Provide the [X, Y] coordinate of the cell's center where the given text is located.  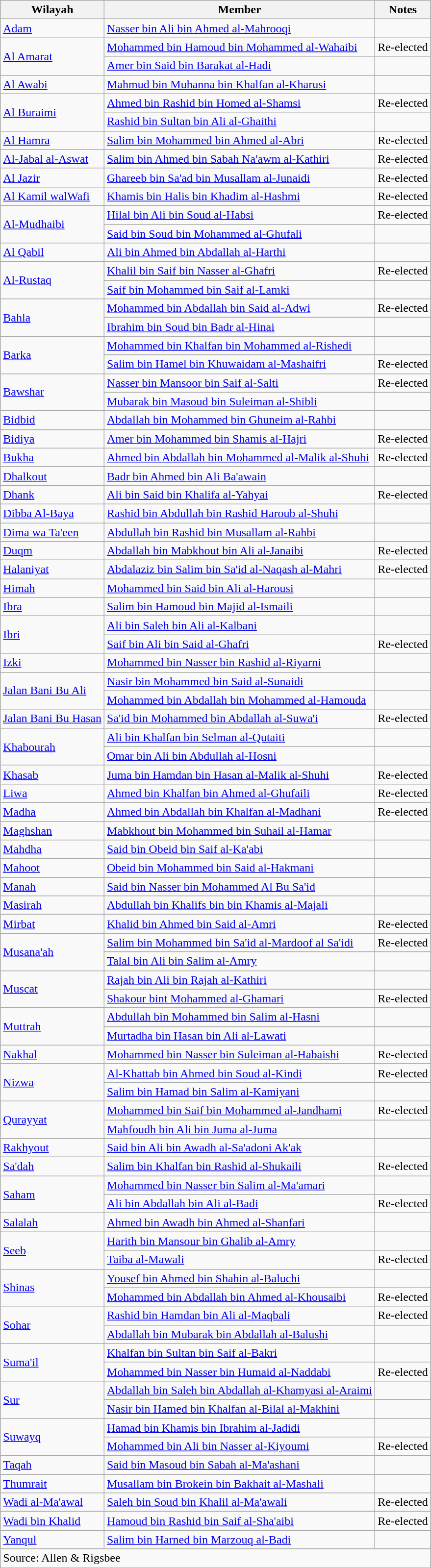
Abdalaziz bin Salim bin Sa'id al-Naqash al-Mahri [239, 570]
Nasir bin Mohammed bin Said al-Sunaidi [239, 681]
Mahoot [52, 868]
Wadi al-Ma'awal [52, 1502]
Al Buraimi [52, 112]
Ahmed bin Abdallah bin Mohammed al-Malik al-Shuhi [239, 457]
Ghareeb bin Sa'ad bin Musallam al-Junaidi [239, 177]
Badr bin Ahmed bin Ali Ba'awain [239, 476]
Mohammed bin Hamoud bin Mohammed al-Wahaibi [239, 47]
Member [239, 10]
Masirah [52, 905]
Al Qabil [52, 252]
Nasser bin Mansoor bin Saif al-Salti [239, 383]
Sa'dah [52, 1167]
Sohar [52, 1325]
Wilayah [52, 10]
Nasser bin Ali bin Ahmed al-Mahrooqi [239, 28]
Mabkhout bin Mohammed bin Suhail al-Hamar [239, 831]
Al-Khattab bin Ahmed bin Soud al-Kindi [239, 1073]
Dhalkout [52, 476]
Salim bin Mohammed bin Ahmed al-Abri [239, 140]
Al-Mudhaibi [52, 224]
Ahmed bin Khalfan bin Ahmed al-Ghufaili [239, 793]
Salim bin Mohammed bin Sa'id al-Mardoof al Sa'idi [239, 943]
Mohammed bin Ali bin Nasser al-Kiyoumi [239, 1446]
Mohammed bin Said bin Ali al-Harousi [239, 588]
Nakhal [52, 1054]
Mohammed bin Nasser bin Humaid al-Naddabi [239, 1371]
Ibri [52, 635]
Mohammed bin Khalfan bin Mohammed al-Rishedi [239, 346]
Jalan Bani Bu Hasan [52, 719]
Said bin Nasser bin Mohammed Al Bu Sa'id [239, 887]
Amer bin Mohammed bin Shamis al-Hajri [239, 439]
Hilal bin Ali bin Soud al-Habsi [239, 215]
Source: Allen & Rigsbee [216, 1558]
Jalan Bani Bu Ali [52, 691]
Abdallah bin Saleh bin Abdallah al-Khamyasi al-Araimi [239, 1390]
Harith bin Mansour bin Ghalib al-Amry [239, 1241]
Halaniyat [52, 570]
Yanqul [52, 1540]
Mohammed bin Nasser bin Rashid al-Riyarni [239, 663]
Al-Jabal al-Aswat [52, 159]
Ibra [52, 607]
Qurayyat [52, 1120]
Salim bin Khalfan bin Rashid al-Shukaili [239, 1167]
Bahla [52, 318]
Saif bin Ali bin Said al-Ghafri [239, 644]
Wadi bin Khalid [52, 1521]
Mohammed bin Nasser bin Suleiman al-Habaishi [239, 1054]
Al Jazir [52, 177]
Sa'id bin Mohammed bin Abdallah al-Suwa'i [239, 719]
Rashid bin Sultan bin Ali al-Ghaithi [239, 122]
Ali bin Ahmed bin Abdallah al-Harthi [239, 252]
Maghshan [52, 831]
Himah [52, 588]
Rashid bin Abdullah bin Rashid Haroub al-Shuhi [239, 513]
Shakour bint Mohammed al-Ghamari [239, 998]
Mubarak bin Masoud bin Suleiman al-Shibli [239, 401]
Muscat [52, 989]
Amer bin Said bin Barakat al-Hadi [239, 66]
Thumrait [52, 1484]
Taqah [52, 1465]
Salim bin Hamoud bin Majid al-Ismaili [239, 607]
Duqm [52, 551]
Suwayq [52, 1437]
Salim bin Ahmed bin Sabah Na'awm al-Kathiri [239, 159]
Mahmud bin Muhanna bin Khalfan al-Kharusi [239, 84]
Sur [52, 1399]
Khasab [52, 774]
Mirbat [52, 924]
Abdallah bin Mubarak bin Abdallah al-Balushi [239, 1334]
Mohammed bin Abdallah bin Ahmed al-Khousaibi [239, 1297]
Abdullah bin Mohammed bin Salim al-Hasni [239, 1017]
Mohammed bin Nasser bin Salim al-Ma'amari [239, 1185]
Salim bin Hamad bin Salim al-Kamiyani [239, 1092]
Notes [403, 10]
Izki [52, 663]
Ali bin Khalfan bin Selman al-Qutaiti [239, 737]
Abdullah bin Rashid bin Musallam al-Rahbi [239, 532]
Nasir bin Hamed bin Khalfan al-Bilal al-Makhini [239, 1409]
Salim bin Harned bin Marzouq al-Badi [239, 1540]
Hamad bin Khamis bin Ibrahim al-Jadidi [239, 1428]
Saham [52, 1195]
Ali bin Said bin Khalifa al-Yahyai [239, 495]
Ali bin Abdallah bin Ali al-Badi [239, 1204]
Khalfan bin Sultan bin Saif al-Bakri [239, 1353]
Al Amarat [52, 56]
Barka [52, 355]
Ahmed bin Rashid bin Homed al-Shamsi [239, 103]
Al-Rustaq [52, 280]
Musana'ah [52, 952]
Ibrahim bin Soud bin Badr al-Hinai [239, 327]
Musallam bin Brokein bin Bakhait al-Mashali [239, 1484]
Said bin Soud bin Mohammed al-Ghufali [239, 234]
Al Kamil walWafi [52, 196]
Yousef bin Ahmed bin Shahin al-Baluchi [239, 1278]
Rajah bin Ali bin Rajah al-Kathiri [239, 980]
Saif bin Mohammed bin Saif al-Lamki [239, 290]
Mohammed bin Abdallah bin Mohammed al-Hamouda [239, 700]
Omar bin Ali bin Abdullah al-Hosni [239, 756]
Adam [52, 28]
Bukha [52, 457]
Juma bin Hamdan bin Hasan al-Malik al-Shuhi [239, 774]
Muttrah [52, 1026]
Mahdha [52, 849]
Khamis bin Halis bin Khadim al-Hashmi [239, 196]
Bidiya [52, 439]
Shinas [52, 1288]
Obeid bin Mohammed bin Said al-Hakmani [239, 868]
Dibba Al-Baya [52, 513]
Seeb [52, 1250]
Said bin Ali bin Awadh al-Sa'adoni Ak'ak [239, 1148]
Abdallah bin Mabkhout bin Ali al-Janaibi [239, 551]
Dhank [52, 495]
Khalid bin Ahmed bin Said al-Amri [239, 924]
Said bin Masoud bin Sabah al-Ma'ashani [239, 1465]
Bawshar [52, 392]
Ahmed bin Abdallah bin Khalfan al-Madhani [239, 812]
Mohammed bin Abdallah bin Said al-Adwi [239, 308]
Al Awabi [52, 84]
Salim bin Hamel bin Khuwaidam al-Mashaifri [239, 364]
Talal bin Ali bin Salim al-Amry [239, 961]
Rashid bin Hamdan bin Ali al-Maqbali [239, 1316]
Abdallah bin Mohammed bin Ghuneim al-Rahbi [239, 420]
Ali bin Saleh bin Ali al-Kalbani [239, 625]
Hamoud bin Rashid bin Saif al-Sha'aibi [239, 1521]
Al Hamra [52, 140]
Said bin Obeid bin Saif al-Ka'abi [239, 849]
Madha [52, 812]
Suma'il [52, 1362]
Mahfoudh bin Ali bin Juma al-Juma [239, 1129]
Ahmed bin Awadh bin Ahmed al-Shanfari [239, 1222]
Dima wa Ta'een [52, 532]
Liwa [52, 793]
Abdullah bin Khalifs bin bin Khamis al-Majali [239, 905]
Rakhyout [52, 1148]
Bidbid [52, 420]
Nizwa [52, 1082]
Salalah [52, 1222]
Taiba al-Mawali [239, 1260]
Khalil bin Saif bin Nasser al-Ghafri [239, 271]
Mohammed bin Saif bin Mohammed al-Jandhami [239, 1110]
Murtadha bin Hasan bin Ali al-Lawati [239, 1036]
Khabourah [52, 747]
Saleh bin Soud bin Khalil al-Ma'awali [239, 1502]
Manah [52, 887]
